Determine the [x, y] coordinate at the center of the cell enclosing the given text.  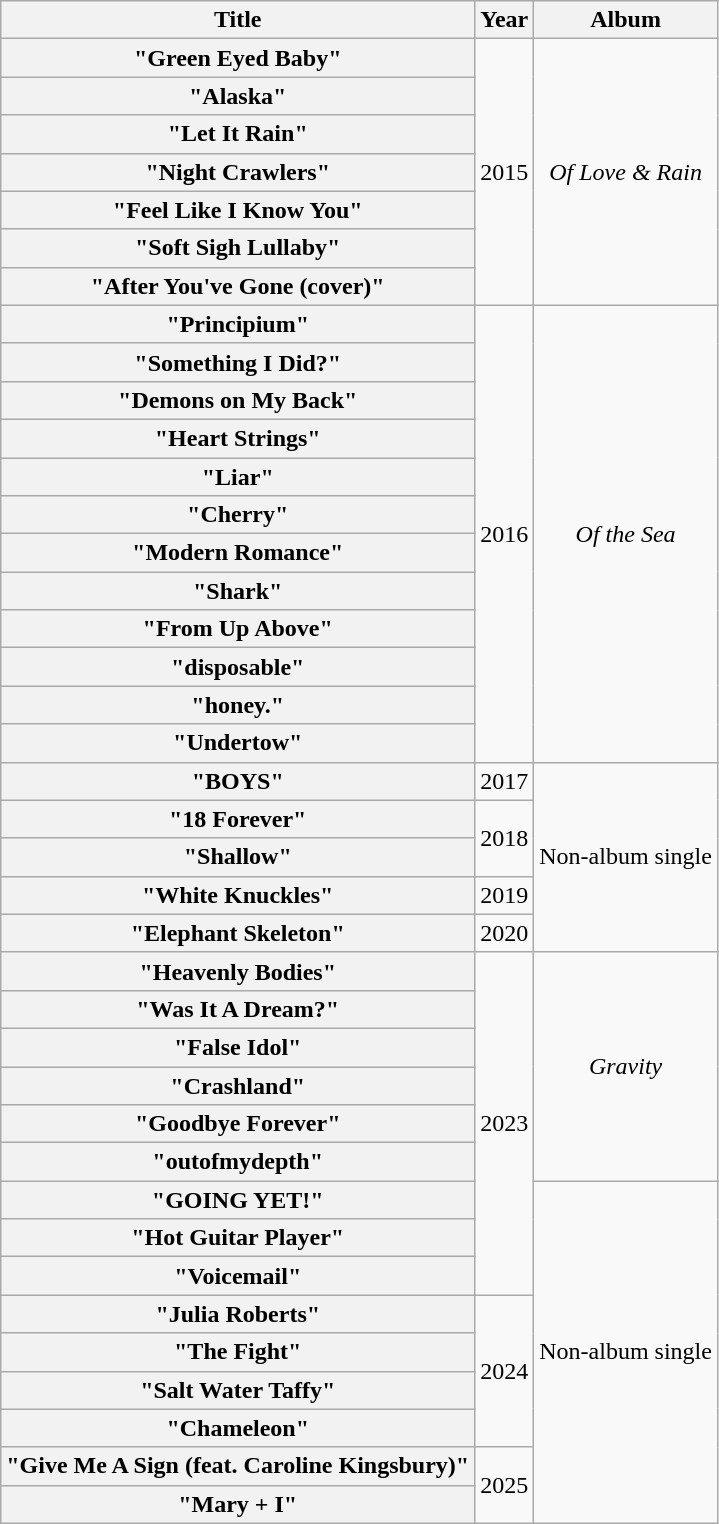
2015 [504, 172]
"After You've Gone (cover)" [238, 286]
2017 [504, 781]
"Chameleon" [238, 1428]
2024 [504, 1371]
Of the Sea [626, 534]
Album [626, 20]
"Crashland" [238, 1085]
2023 [504, 1124]
"Alaska" [238, 96]
"Salt Water Taffy" [238, 1390]
"White Knuckles" [238, 895]
2020 [504, 933]
"Heavenly Bodies" [238, 971]
"Heart Strings" [238, 438]
"Green Eyed Baby" [238, 58]
"outofmydepth" [238, 1162]
2019 [504, 895]
"Liar" [238, 477]
"disposable" [238, 667]
2018 [504, 838]
"Give Me A Sign (feat. Caroline Kingsbury)" [238, 1466]
"Let It Rain" [238, 134]
"Night Crawlers" [238, 172]
"Cherry" [238, 515]
"Julia Roberts" [238, 1314]
"Soft Sigh Lullaby" [238, 248]
"GOING YET!" [238, 1200]
Gravity [626, 1066]
2025 [504, 1485]
"Hot Guitar Player" [238, 1238]
"Shark" [238, 591]
"Voicemail" [238, 1276]
"BOYS" [238, 781]
"Elephant Skeleton" [238, 933]
"honey." [238, 705]
"Feel Like I Know You" [238, 210]
"The Fight" [238, 1352]
"False Idol" [238, 1047]
"Something I Did?" [238, 362]
"Principium" [238, 324]
"Mary + I" [238, 1504]
2016 [504, 534]
Year [504, 20]
"Undertow" [238, 743]
"Demons on My Back" [238, 400]
"Goodbye Forever" [238, 1124]
"From Up Above" [238, 629]
"Shallow" [238, 857]
Of Love & Rain [626, 172]
"Modern Romance" [238, 553]
Title [238, 20]
"18 Forever" [238, 819]
"Was It A Dream?" [238, 1009]
